Search for the cell housing the specified text and yield its [x, y] center coordinate. 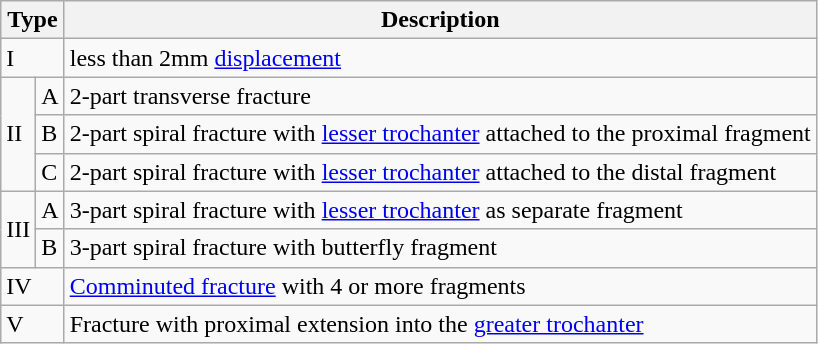
I [32, 58]
V [32, 324]
Type [32, 20]
Fracture with proximal extension into the greater trochanter [440, 324]
2-part spiral fracture with lesser trochanter attached to the proximal fragment [440, 134]
3-part spiral fracture with butterfly fragment [440, 248]
III [18, 229]
II [18, 134]
Comminuted fracture with 4 or more fragments [440, 286]
less than 2mm displacement [440, 58]
3-part spiral fracture with lesser trochanter as separate fragment [440, 210]
IV [32, 286]
2-part transverse fracture [440, 96]
2-part spiral fracture with lesser trochanter attached to the distal fragment [440, 172]
C [50, 172]
Description [440, 20]
